From the cell containing the given text, extract its center point as (x, y) coordinate. 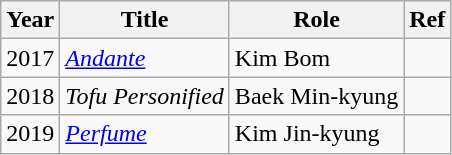
Title (145, 20)
2019 (30, 134)
Perfume (145, 134)
Kim Bom (316, 58)
Year (30, 20)
Andante (145, 58)
Tofu Personified (145, 96)
Role (316, 20)
2018 (30, 96)
Ref (428, 20)
Kim Jin-kyung (316, 134)
2017 (30, 58)
Baek Min-kyung (316, 96)
